Return the (x, y) coordinate for the center point of the cell that contains the specified text.  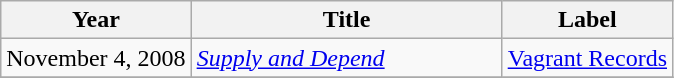
Vagrant Records (587, 58)
November 4, 2008 (96, 58)
Label (587, 20)
Title (346, 20)
Year (96, 20)
Supply and Depend (346, 58)
